Search for the cell housing the specified text and yield its (X, Y) center coordinate. 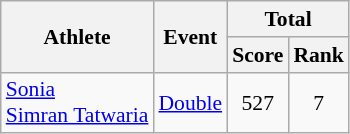
Rank (318, 55)
SoniaSimran Tatwaria (78, 102)
7 (318, 102)
Event (190, 36)
Score (258, 55)
Athlete (78, 36)
527 (258, 102)
Total (288, 19)
Double (190, 102)
